Find where the given text appears and provide that cell's center as [X, Y] coordinate. 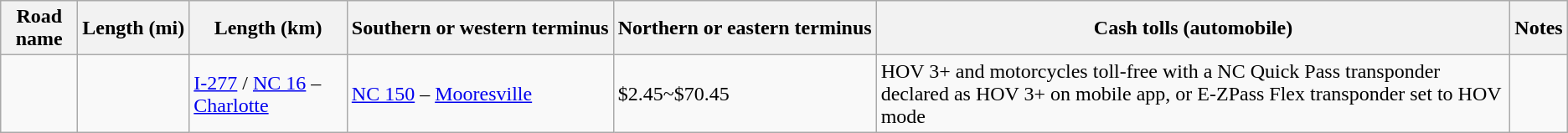
$2.45~$70.45 [745, 94]
HOV 3+ and motorcycles toll-free with a NC Quick Pass transponder declared as HOV 3+ on mobile app, or E-ZPass Flex transponder set to HOV mode [1193, 94]
Road name [39, 28]
Northern or eastern terminus [745, 28]
Length (km) [268, 28]
Southern or western terminus [480, 28]
Length (mi) [134, 28]
NC 150 – Mooresville [480, 94]
Notes [1539, 28]
I-277 / NC 16 – Charlotte [268, 94]
Cash tolls (automobile) [1193, 28]
